Scan for the cell matching the given text and deliver its [X, Y] coordinate at center. 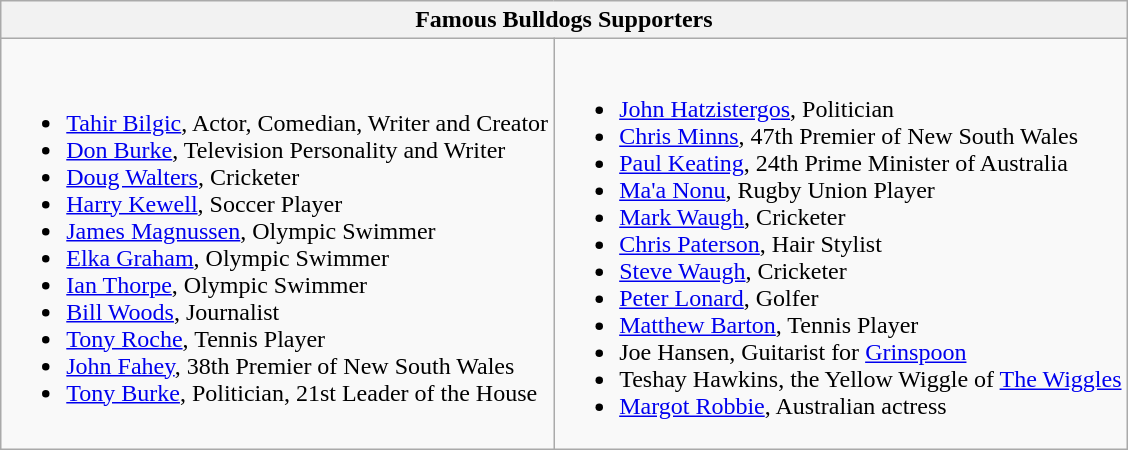
Famous Bulldogs Supporters [564, 20]
